Determine the (X, Y) coordinate at the center of the cell enclosing the given text.  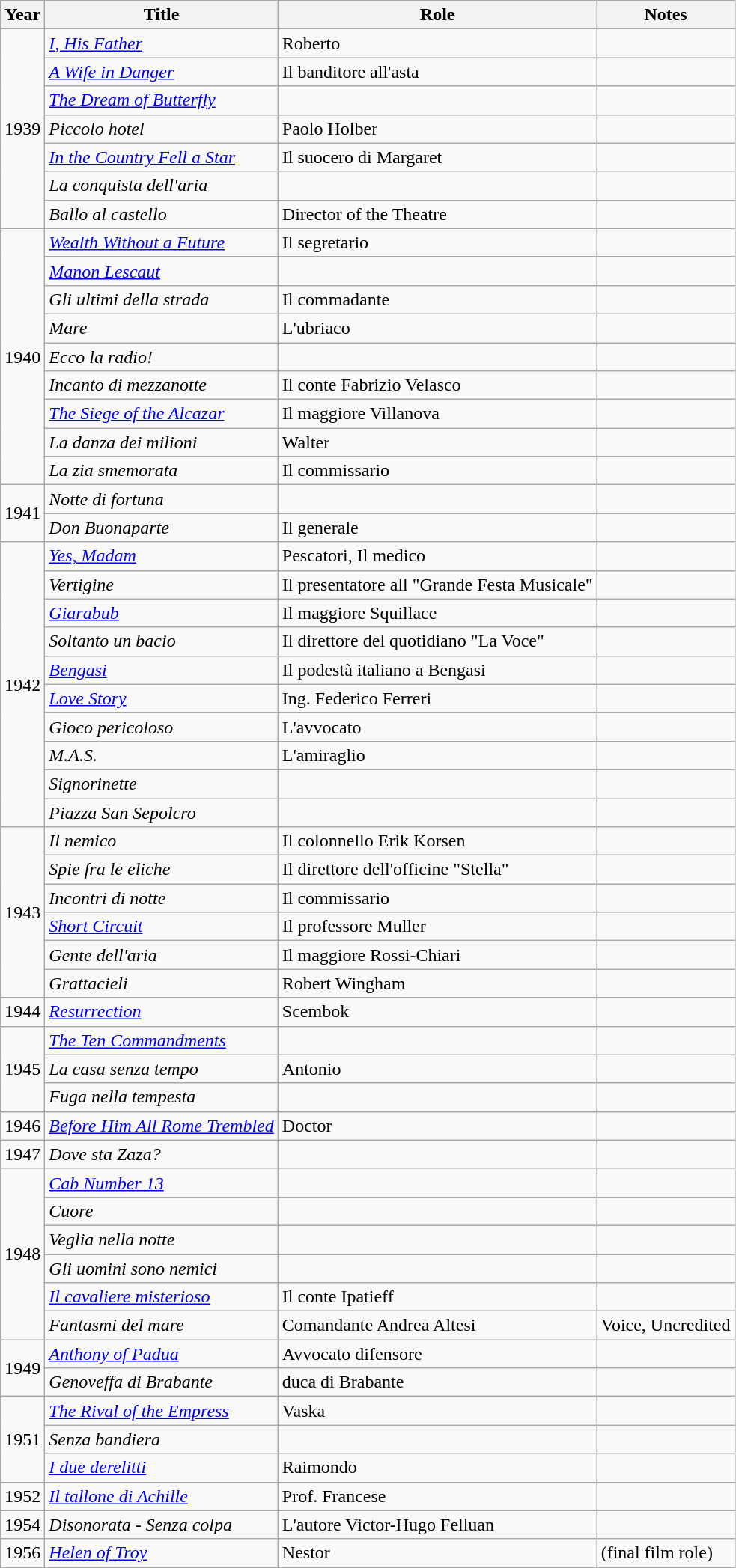
Il commadante (437, 299)
Il cavaliere misterioso (162, 1297)
Grattacieli (162, 983)
Doctor (437, 1126)
Notte di fortuna (162, 499)
Ballo al castello (162, 214)
Il direttore dell'officine "Stella" (437, 870)
A Wife in Danger (162, 72)
Il presentatore all "Grande Festa Musicale" (437, 585)
Giarabub (162, 613)
Wealth Without a Future (162, 242)
Cuore (162, 1211)
Gente dell'aria (162, 955)
Year (22, 15)
Title (162, 15)
Gli ultimi della strada (162, 299)
Yes, Madam (162, 556)
1947 (22, 1154)
L'avvocato (437, 727)
Avvocato difensore (437, 1354)
Pescatori, Il medico (437, 556)
Incanto di mezzanotte (162, 385)
Piazza San Sepolcro (162, 812)
The Dream of Butterfly (162, 100)
Il direttore del quotidiano "La Voce" (437, 641)
L'autore Victor-Hugo Felluan (437, 1525)
Vertigine (162, 585)
Bengasi (162, 670)
Ing. Federico Ferreri (437, 698)
Scembok (437, 1012)
Roberto (437, 43)
Il conte Ipatieff (437, 1297)
1946 (22, 1126)
Walter (437, 442)
Il banditore all'asta (437, 72)
Il podestà italiano a Bengasi (437, 670)
Voice, Uncredited (666, 1326)
1943 (22, 912)
Il generale (437, 528)
Il professore Muller (437, 927)
duca di Brabante (437, 1382)
Il maggiore Squillace (437, 613)
1945 (22, 1069)
Veglia nella notte (162, 1239)
Don Buonaparte (162, 528)
Incontri di notte (162, 898)
Vaska (437, 1411)
In the Country Fell a Star (162, 157)
La danza dei milioni (162, 442)
1951 (22, 1439)
Il tallone di Achille (162, 1496)
Gioco pericoloso (162, 727)
Helen of Troy (162, 1553)
Il maggiore Villanova (437, 414)
Disonorata - Senza colpa (162, 1525)
La zia smemorata (162, 471)
La conquista dell'aria (162, 186)
Comandante Andrea Altesi (437, 1326)
Paolo Holber (437, 129)
Fuga nella tempesta (162, 1097)
Mare (162, 328)
Soltanto un bacio (162, 641)
Il nemico (162, 841)
1948 (22, 1254)
Short Circuit (162, 927)
I due derelitti (162, 1468)
1940 (22, 356)
Anthony of Padua (162, 1354)
1939 (22, 129)
The Ten Commandments (162, 1040)
Genoveffa di Brabante (162, 1382)
Spie fra le eliche (162, 870)
Il segretario (437, 242)
Ecco la radio! (162, 357)
1956 (22, 1553)
Robert Wingham (437, 983)
(final film role) (666, 1553)
Nestor (437, 1553)
Before Him All Rome Trembled (162, 1126)
1942 (22, 684)
La casa senza tempo (162, 1069)
Il suocero di Margaret (437, 157)
Senza bandiera (162, 1439)
Fantasmi del mare (162, 1326)
Director of the Theatre (437, 214)
1954 (22, 1525)
Gli uomini sono nemici (162, 1269)
Signorinette (162, 784)
1952 (22, 1496)
Cab Number 13 (162, 1183)
Notes (666, 15)
Love Story (162, 698)
L'ubriaco (437, 328)
Il maggiore Rossi-Chiari (437, 955)
1941 (22, 513)
Piccolo hotel (162, 129)
1944 (22, 1012)
M.A.S. (162, 755)
Antonio (437, 1069)
The Siege of the Alcazar (162, 414)
Resurrection (162, 1012)
Il colonnello Erik Korsen (437, 841)
Il conte Fabrizio Velasco (437, 385)
1949 (22, 1368)
Dove sta Zaza? (162, 1154)
L'amiraglio (437, 755)
I, His Father (162, 43)
Manon Lescaut (162, 271)
The Rival of the Empress (162, 1411)
Role (437, 15)
Prof. Francese (437, 1496)
Raimondo (437, 1468)
